From the cell containing the given text, extract its center point as [X, Y] coordinate. 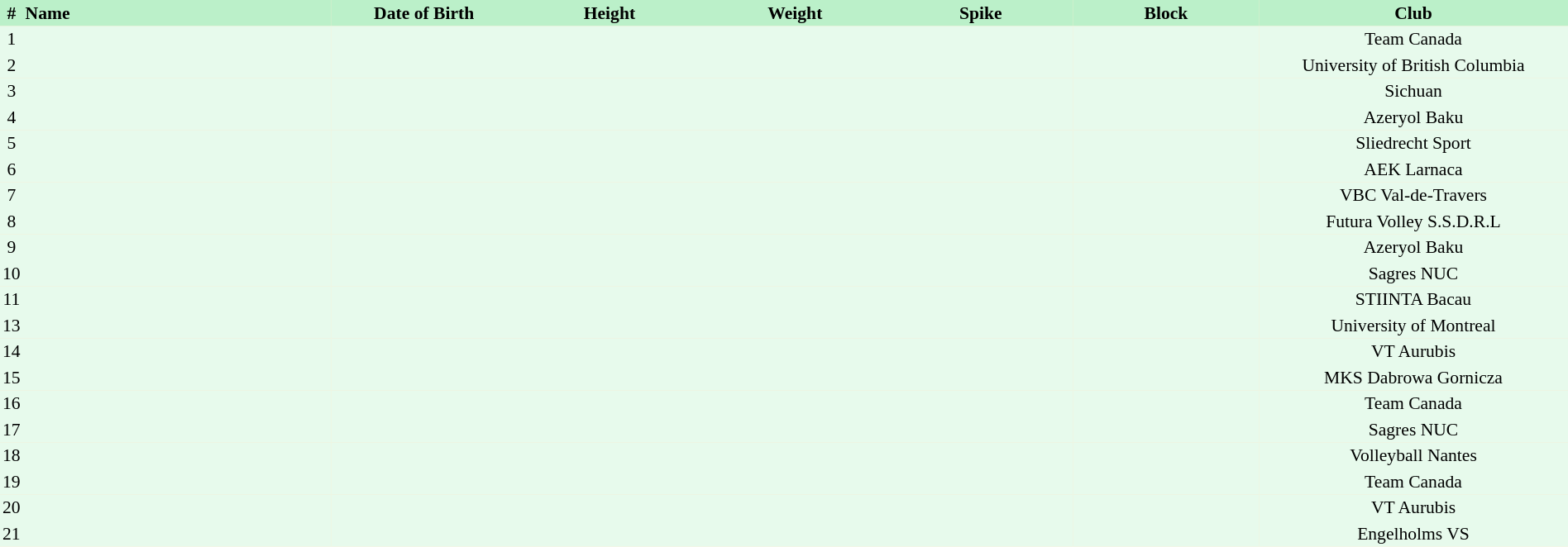
4 [12, 117]
STIINTA Bacau [1413, 299]
21 [12, 534]
17 [12, 430]
19 [12, 482]
University of Montreal [1413, 326]
Club [1413, 13]
Futura Volley S.S.D.R.L [1413, 221]
2 [12, 65]
AEK Larnaca [1413, 169]
5 [12, 144]
Weight [795, 13]
Sliedrecht Sport [1413, 144]
20 [12, 507]
7 [12, 195]
9 [12, 248]
18 [12, 456]
Block [1166, 13]
# [12, 13]
15 [12, 378]
8 [12, 221]
13 [12, 326]
University of British Columbia [1413, 65]
16 [12, 403]
Volleyball Nantes [1413, 456]
6 [12, 169]
14 [12, 352]
VBC Val-de-Travers [1413, 195]
Height [610, 13]
3 [12, 91]
1 [12, 40]
MKS Dabrowa Gornicza [1413, 378]
Name [177, 13]
Date of Birth [424, 13]
Engelholms VS [1413, 534]
Sichuan [1413, 91]
10 [12, 273]
11 [12, 299]
Spike [981, 13]
